Find where the given text appears and provide that cell's center as (X, Y) coordinate. 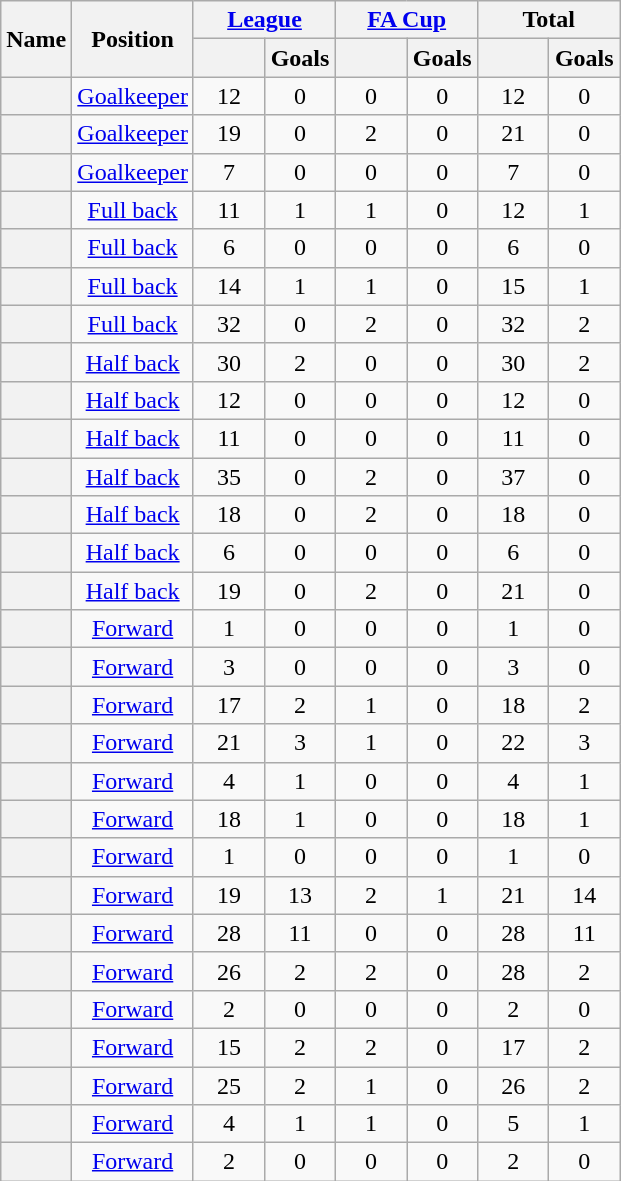
13 (300, 895)
Total (549, 20)
Position (133, 39)
Name (36, 39)
35 (228, 477)
League (264, 20)
FA Cup (407, 20)
37 (514, 477)
25 (228, 1085)
22 (514, 743)
5 (514, 1124)
